Search for the cell housing the specified text and yield its (X, Y) center coordinate. 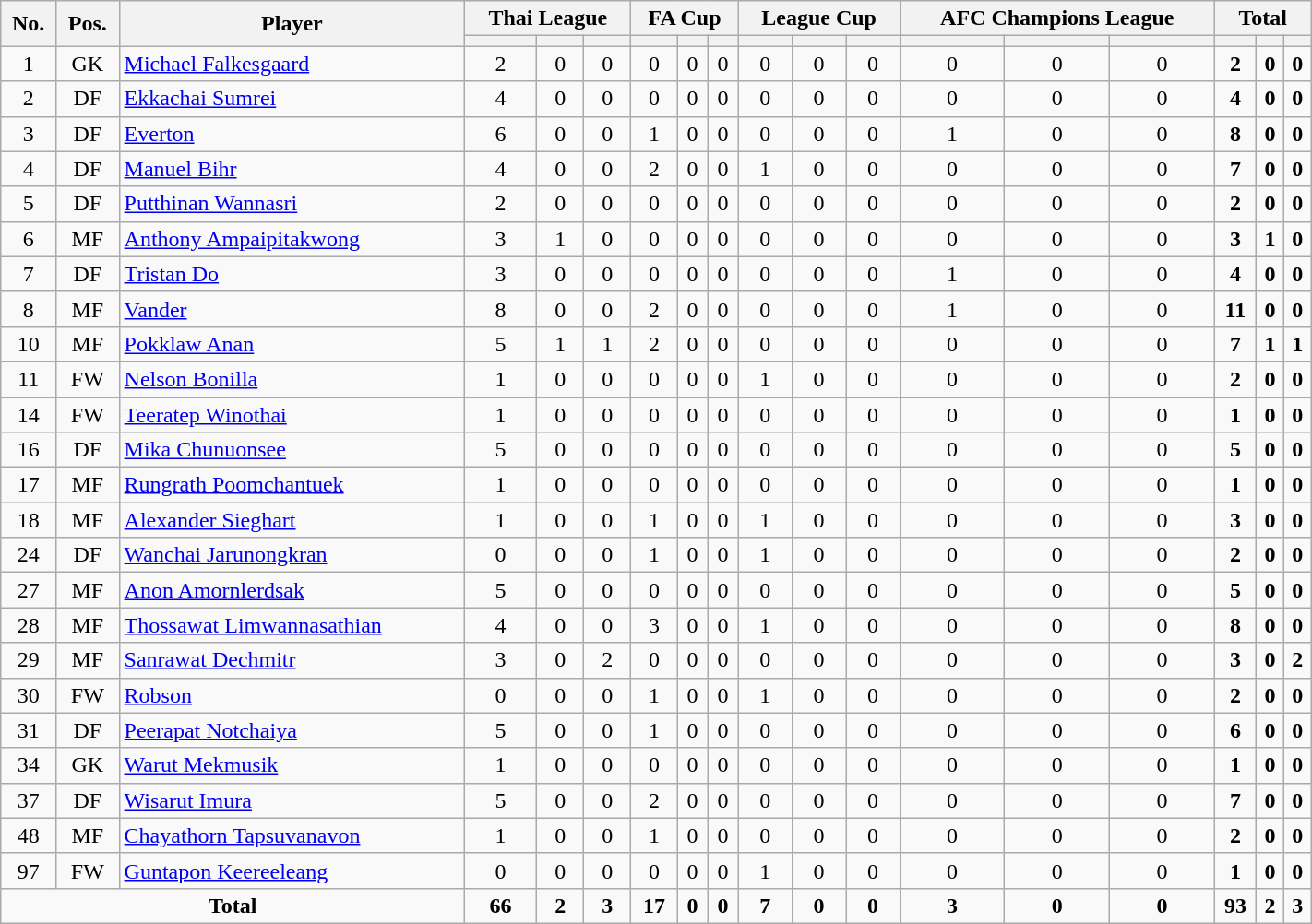
Everton (292, 134)
18 (29, 520)
34 (29, 765)
14 (29, 414)
27 (29, 590)
Nelson Bonilla (292, 379)
Tristan Do (292, 274)
Michael Falkesgaard (292, 64)
Alexander Sieghart (292, 520)
AFC Champions League (1057, 18)
10 (29, 344)
Guntapon Keereeleang (292, 871)
Teeratep Winothai (292, 414)
Thossawat Limwannasathian (292, 625)
29 (29, 660)
Rungrath Poomchantuek (292, 485)
Robson (292, 695)
Anon Amornlerdsak (292, 590)
Wanchai Jarunongkran (292, 555)
Pokklaw Anan (292, 344)
League Cup (819, 18)
Chayathorn Tapsuvanavon (292, 835)
24 (29, 555)
Pos. (88, 24)
66 (501, 906)
Player (292, 24)
16 (29, 450)
Mika Chunuonsee (292, 450)
Sanrawat Dechmitr (292, 660)
30 (29, 695)
Putthinan Wannasri (292, 204)
Vander (292, 309)
Manuel Bihr (292, 169)
Wisarut Imura (292, 800)
FA Cup (685, 18)
28 (29, 625)
No. (29, 24)
Warut Mekmusik (292, 765)
Anthony Ampaipitakwong (292, 239)
48 (29, 835)
97 (29, 871)
Thai League (548, 18)
Peerapat Notchaiya (292, 730)
93 (1234, 906)
37 (29, 800)
Ekkachai Sumrei (292, 99)
31 (29, 730)
